Scan for the cell matching the given text and deliver its (x, y) coordinate at center. 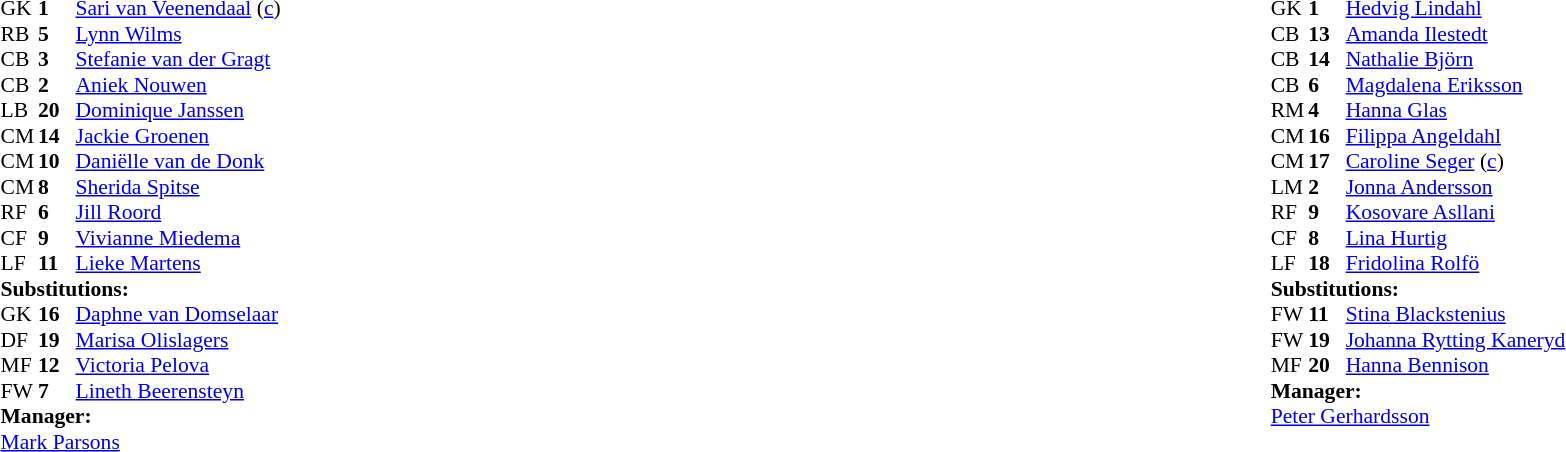
Marisa Olislagers (178, 340)
LB (19, 111)
4 (1327, 111)
Lieke Martens (178, 263)
Jill Roord (178, 213)
Vivianne Miedema (178, 238)
Aniek Nouwen (178, 85)
Lina Hurtig (1456, 238)
Nathalie Björn (1456, 59)
Stefanie van der Gragt (178, 59)
Caroline Seger (c) (1456, 161)
Sherida Spitse (178, 187)
Jackie Groenen (178, 136)
Filippa Angeldahl (1456, 136)
12 (57, 365)
Daniëlle van de Donk (178, 161)
18 (1327, 263)
10 (57, 161)
Fridolina Rolfö (1456, 263)
Magdalena Eriksson (1456, 85)
RB (19, 34)
13 (1327, 34)
DF (19, 340)
Lynn Wilms (178, 34)
GK (19, 315)
Victoria Pelova (178, 365)
Dominique Janssen (178, 111)
Daphne van Domselaar (178, 315)
Jonna Andersson (1456, 187)
Stina Blackstenius (1456, 315)
RM (1290, 111)
Amanda Ilestedt (1456, 34)
Hanna Glas (1456, 111)
17 (1327, 161)
Kosovare Asllani (1456, 213)
Hanna Bennison (1456, 365)
Lineth Beerensteyn (178, 391)
5 (57, 34)
LM (1290, 187)
7 (57, 391)
Peter Gerhardsson (1418, 417)
3 (57, 59)
Johanna Rytting Kaneryd (1456, 340)
